Find where the given text appears and provide that cell's center as [x, y] coordinate. 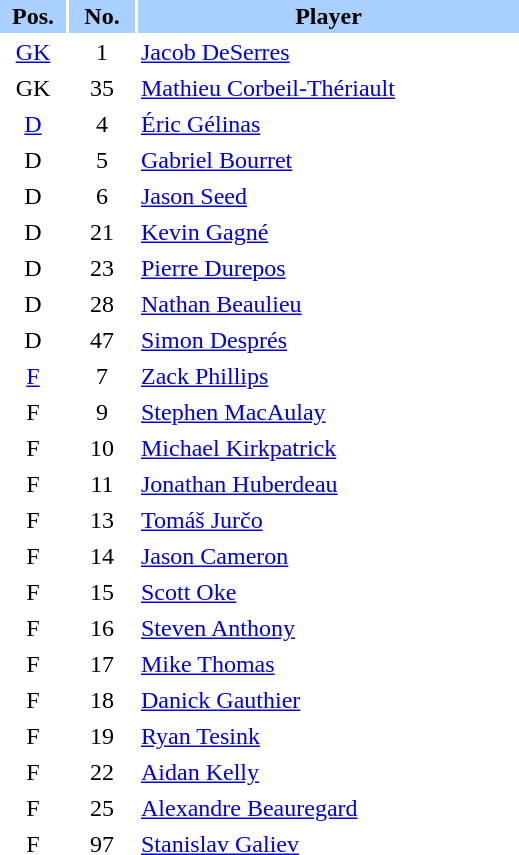
Scott Oke [328, 592]
Jason Cameron [328, 556]
19 [102, 736]
6 [102, 196]
15 [102, 592]
Danick Gauthier [328, 700]
28 [102, 304]
Simon Després [328, 340]
Player [328, 16]
23 [102, 268]
Zack Phillips [328, 376]
7 [102, 376]
13 [102, 520]
47 [102, 340]
Jonathan Huberdeau [328, 484]
Pos. [33, 16]
Steven Anthony [328, 628]
Kevin Gagné [328, 232]
Pierre Durepos [328, 268]
1 [102, 52]
Stephen MacAulay [328, 412]
9 [102, 412]
Mike Thomas [328, 664]
11 [102, 484]
Jason Seed [328, 196]
Gabriel Bourret [328, 160]
21 [102, 232]
Ryan Tesink [328, 736]
Alexandre Beauregard [328, 808]
10 [102, 448]
Mathieu Corbeil-Thériault [328, 88]
4 [102, 124]
22 [102, 772]
Jacob DeSerres [328, 52]
14 [102, 556]
18 [102, 700]
Nathan Beaulieu [328, 304]
17 [102, 664]
5 [102, 160]
25 [102, 808]
35 [102, 88]
No. [102, 16]
Éric Gélinas [328, 124]
Tomáš Jurčo [328, 520]
Aidan Kelly [328, 772]
16 [102, 628]
Michael Kirkpatrick [328, 448]
